Scan for the cell matching the given text and deliver its [X, Y] coordinate at center. 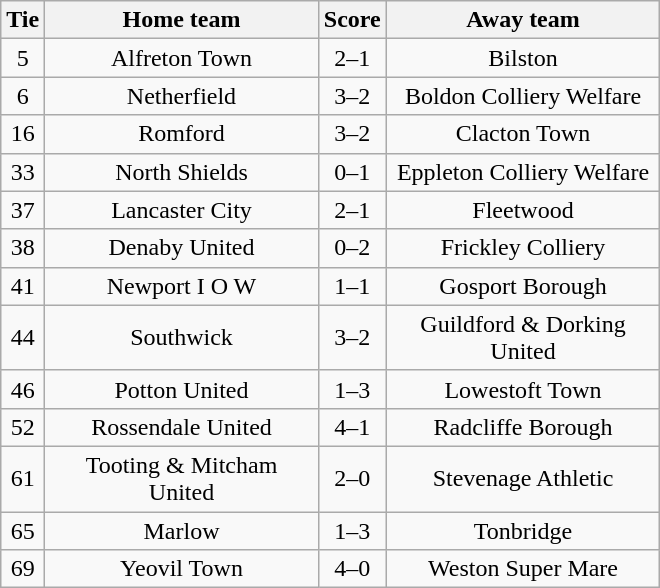
North Shields [182, 172]
33 [23, 172]
6 [23, 96]
Tie [23, 20]
65 [23, 531]
Frickley Colliery [523, 248]
Radcliffe Borough [523, 427]
Weston Super Mare [523, 569]
Tooting & Mitcham United [182, 478]
Eppleton Colliery Welfare [523, 172]
Away team [523, 20]
Alfreton Town [182, 58]
52 [23, 427]
Fleetwood [523, 210]
44 [23, 338]
Gosport Borough [523, 286]
Newport I O W [182, 286]
5 [23, 58]
4–0 [352, 569]
Stevenage Athletic [523, 478]
Denaby United [182, 248]
Southwick [182, 338]
Marlow [182, 531]
Potton United [182, 389]
Lancaster City [182, 210]
37 [23, 210]
61 [23, 478]
Rossendale United [182, 427]
4–1 [352, 427]
Boldon Colliery Welfare [523, 96]
46 [23, 389]
Score [352, 20]
Clacton Town [523, 134]
Guildford & Dorking United [523, 338]
Home team [182, 20]
69 [23, 569]
16 [23, 134]
Lowestoft Town [523, 389]
2–0 [352, 478]
38 [23, 248]
Netherfield [182, 96]
1–1 [352, 286]
Bilston [523, 58]
Yeovil Town [182, 569]
0–1 [352, 172]
Romford [182, 134]
Tonbridge [523, 531]
41 [23, 286]
0–2 [352, 248]
